Return (X, Y) of the center of cell containing provided text 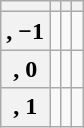
, 0 (26, 69)
, 1 (26, 107)
, −1 (26, 31)
